Locate the cell with the specified text and output its (X, Y) center coordinate. 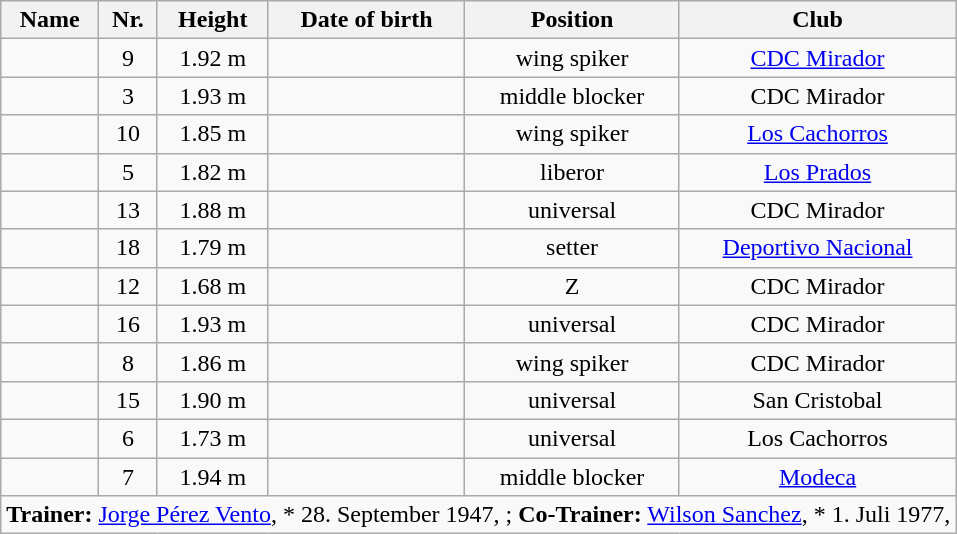
Los Prados (818, 172)
12 (128, 286)
San Cristobal (818, 400)
6 (128, 438)
1.73 m (212, 438)
3 (128, 96)
8 (128, 362)
1.79 m (212, 248)
1.88 m (212, 210)
1.86 m (212, 362)
1.90 m (212, 400)
Deportivo Nacional (818, 248)
setter (572, 248)
1.94 m (212, 477)
Height (212, 20)
Date of birth (366, 20)
7 (128, 477)
16 (128, 324)
Club (818, 20)
1.82 m (212, 172)
1.92 m (212, 58)
1.85 m (212, 134)
Name (50, 20)
Modeca (818, 477)
10 (128, 134)
18 (128, 248)
15 (128, 400)
5 (128, 172)
1.68 m (212, 286)
Position (572, 20)
liberor (572, 172)
Trainer: Jorge Pérez Vento, * 28. September 1947, ; Co-Trainer: Wilson Sanchez, * 1. Juli 1977, (478, 515)
9 (128, 58)
13 (128, 210)
Nr. (128, 20)
Z (572, 286)
